Detect which cell encompasses the target text, then output its (x, y) center coordinate. 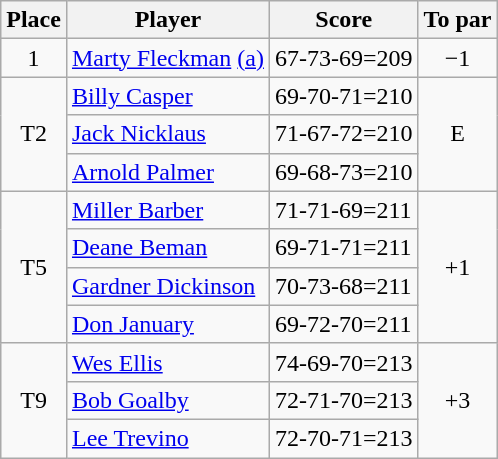
E (458, 134)
1 (34, 58)
Deane Beman (168, 248)
Wes Ellis (168, 362)
74-69-70=213 (344, 362)
70-73-68=211 (344, 286)
Jack Nicklaus (168, 134)
Lee Trevino (168, 438)
+3 (458, 400)
T2 (34, 134)
Don January (168, 324)
72-70-71=213 (344, 438)
Player (168, 20)
69-72-70=211 (344, 324)
Gardner Dickinson (168, 286)
Bob Goalby (168, 400)
69-68-73=210 (344, 172)
69-71-71=211 (344, 248)
Miller Barber (168, 210)
+1 (458, 267)
Arnold Palmer (168, 172)
71-71-69=211 (344, 210)
Score (344, 20)
Marty Fleckman (a) (168, 58)
T5 (34, 267)
T9 (34, 400)
71-67-72=210 (344, 134)
−1 (458, 58)
67-73-69=209 (344, 58)
72-71-70=213 (344, 400)
69-70-71=210 (344, 96)
Billy Casper (168, 96)
Place (34, 20)
To par (458, 20)
